Return the (x, y) coordinate for the center point of the cell that contains the specified text.  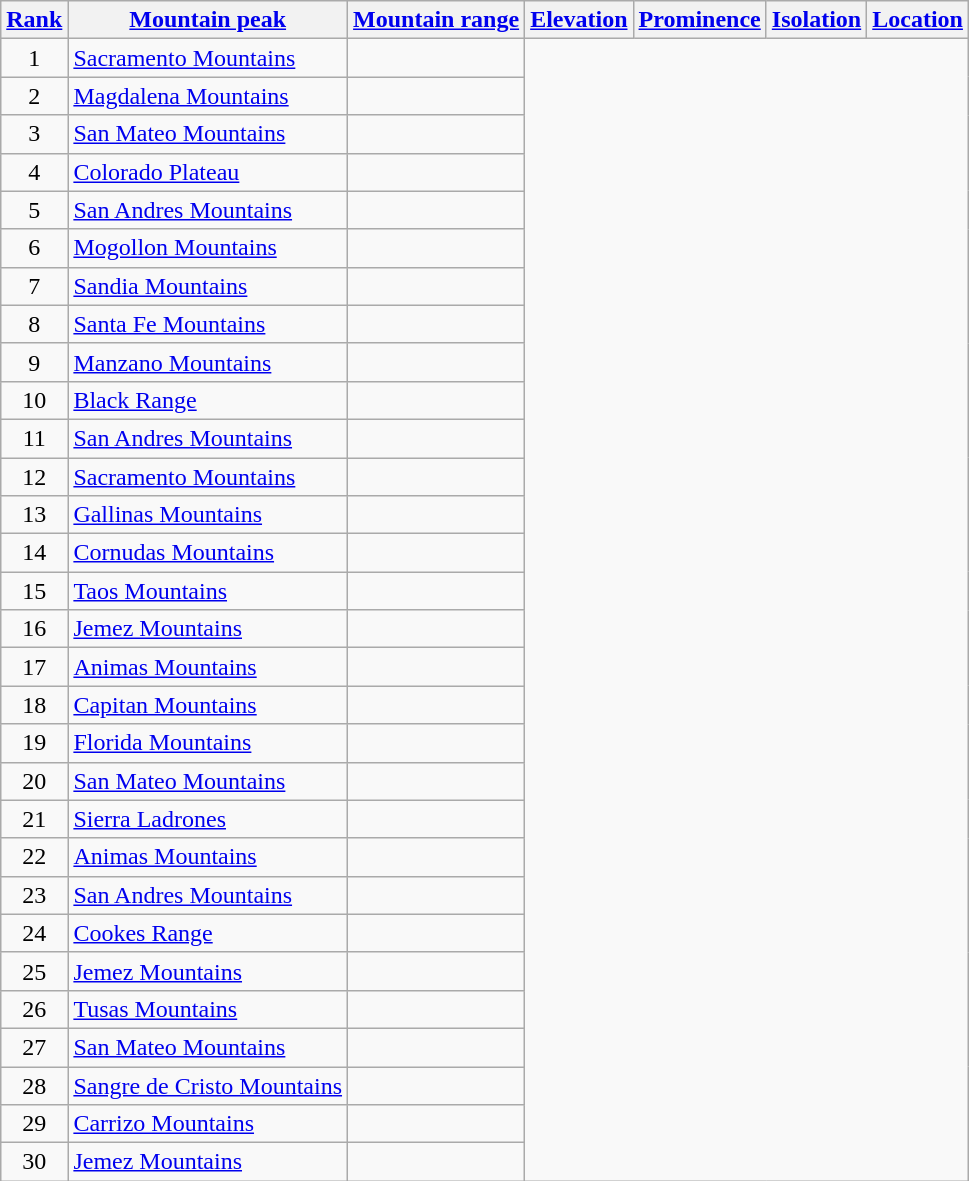
13 (34, 515)
2 (34, 96)
28 (34, 1085)
Rank (34, 20)
Isolation (816, 20)
Sangre de Cristo Mountains (208, 1085)
21 (34, 819)
Florida Mountains (208, 743)
9 (34, 362)
18 (34, 705)
8 (34, 324)
22 (34, 857)
17 (34, 667)
15 (34, 591)
Sandia Mountains (208, 286)
11 (34, 438)
3 (34, 134)
7 (34, 286)
Tusas Mountains (208, 1009)
Gallinas Mountains (208, 515)
10 (34, 400)
16 (34, 629)
26 (34, 1009)
6 (34, 248)
Santa Fe Mountains (208, 324)
20 (34, 781)
29 (34, 1124)
Carrizo Mountains (208, 1124)
Location (918, 20)
Cornudas Mountains (208, 553)
Capitan Mountains (208, 705)
Black Range (208, 400)
Magdalena Mountains (208, 96)
Mountain peak (208, 20)
19 (34, 743)
5 (34, 210)
Prominence (700, 20)
14 (34, 553)
Mountain range (436, 20)
Elevation (579, 20)
Taos Mountains (208, 591)
Cookes Range (208, 933)
Manzano Mountains (208, 362)
1 (34, 58)
27 (34, 1047)
24 (34, 933)
25 (34, 971)
Colorado Plateau (208, 172)
Sierra Ladrones (208, 819)
12 (34, 477)
23 (34, 895)
4 (34, 172)
30 (34, 1162)
Mogollon Mountains (208, 248)
